Locate the cell with the specified text and output its [X, Y] center coordinate. 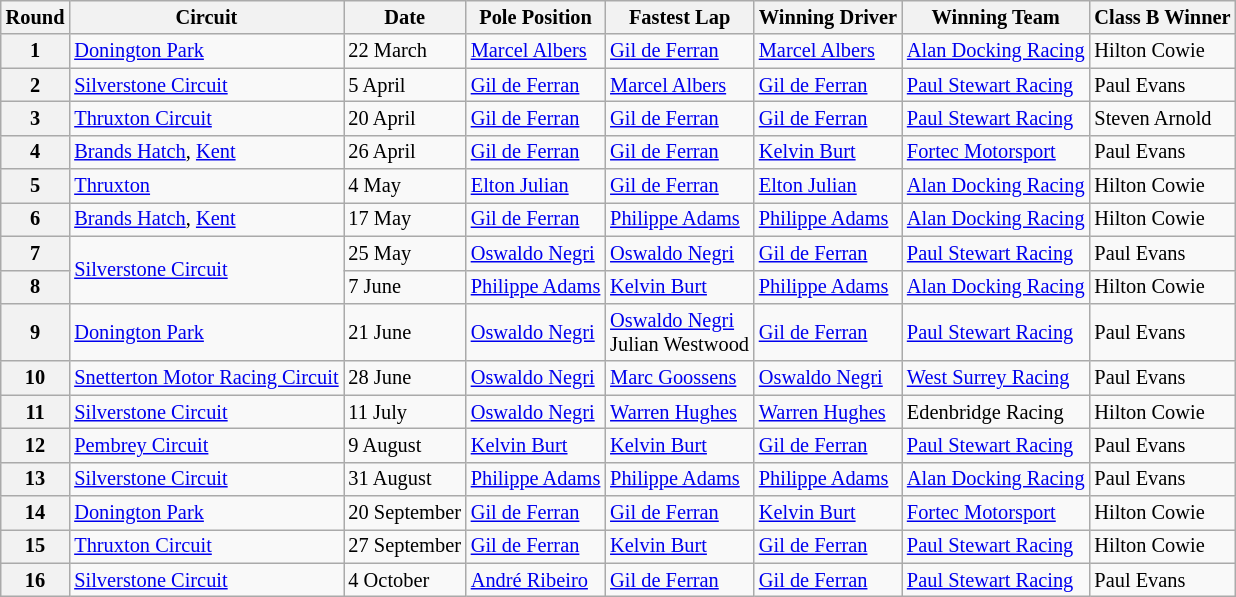
28 June [405, 378]
Steven Arnold [1162, 118]
Pole Position [536, 17]
20 April [405, 118]
11 July [405, 412]
Oswaldo Negri Julian Westwood [680, 332]
13 [36, 479]
9 August [405, 445]
2 [36, 85]
5 April [405, 85]
Thruxton [206, 186]
8 [36, 287]
5 [36, 186]
Circuit [206, 17]
25 May [405, 253]
20 September [405, 513]
Winning Driver [828, 17]
14 [36, 513]
21 June [405, 332]
4 May [405, 186]
André Ribeiro [536, 580]
Fastest Lap [680, 17]
27 September [405, 546]
11 [36, 412]
Winning Team [996, 17]
1 [36, 51]
3 [36, 118]
Round [36, 17]
Marc Goossens [680, 378]
16 [36, 580]
Pembrey Circuit [206, 445]
Class B Winner [1162, 17]
Edenbridge Racing [996, 412]
Snetterton Motor Racing Circuit [206, 378]
12 [36, 445]
West Surrey Racing [996, 378]
17 May [405, 219]
4 October [405, 580]
7 June [405, 287]
10 [36, 378]
6 [36, 219]
9 [36, 332]
4 [36, 152]
Date [405, 17]
22 March [405, 51]
15 [36, 546]
26 April [405, 152]
31 August [405, 479]
7 [36, 253]
